Return the [x, y] coordinate for the center point of the cell that contains the specified text.  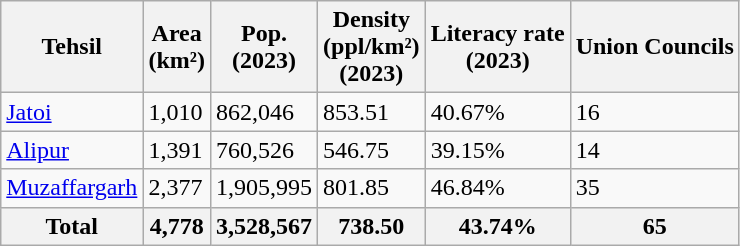
738.50 [372, 226]
Alipur [72, 150]
40.67% [498, 112]
1,391 [177, 150]
1,905,995 [264, 188]
2,377 [177, 188]
3,528,567 [264, 226]
Pop.(2023) [264, 47]
39.15% [498, 150]
Literacy rate(2023) [498, 47]
43.74% [498, 226]
16 [654, 112]
Muzaffargarh [72, 188]
760,526 [264, 150]
546.75 [372, 150]
35 [654, 188]
853.51 [372, 112]
801.85 [372, 188]
46.84% [498, 188]
Density(ppl/km²)(2023) [372, 47]
Area(km²) [177, 47]
862,046 [264, 112]
Tehsil [72, 47]
14 [654, 150]
Jatoi [72, 112]
1,010 [177, 112]
65 [654, 226]
4,778 [177, 226]
Union Councils [654, 47]
Total [72, 226]
